Scan for the cell matching the given text and deliver its (x, y) coordinate at center. 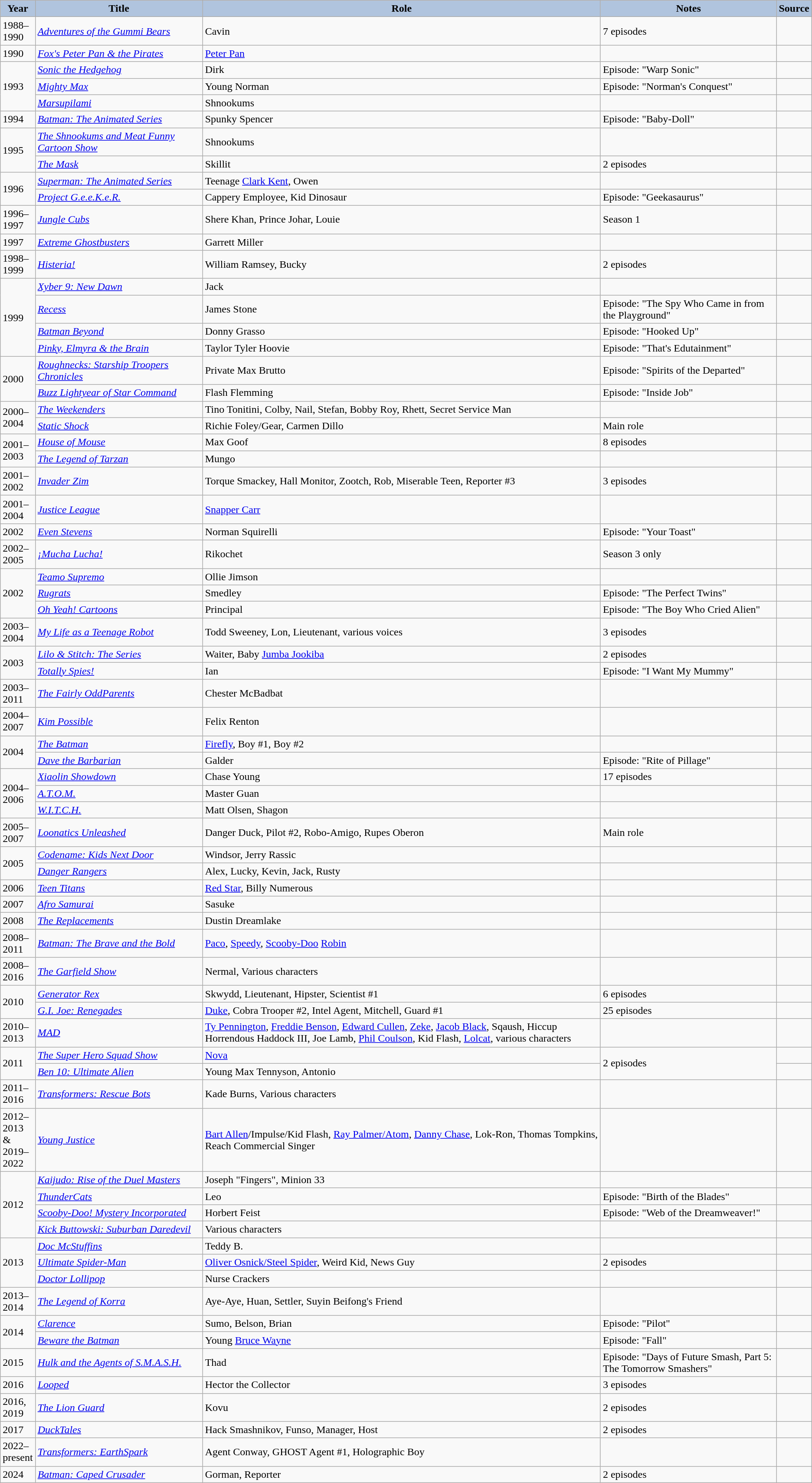
2011 (18, 1063)
Kade Burns, Various characters (402, 1094)
1988–1990 (18, 31)
The Fairly OddParents (119, 694)
The Mask (119, 164)
2004–2006 (18, 793)
Cavin (402, 31)
Tino Tonitini, Colby, Nail, Stefan, Bobby Roy, Rhett, Secret Service Man (402, 409)
2010–2013 (18, 1033)
Ben 10: Ultimate Alien (119, 1072)
Shere Khan, Prince Johar, Louie (402, 220)
Snapper Carr (402, 510)
A.T.O.M. (119, 793)
Skillit (402, 164)
The Shnookums and Meat Funny Cartoon Show (119, 141)
Danger Duck, Pilot #2, Robo-Amigo, Rupes Oberon (402, 832)
Gorman, Reporter (402, 1474)
Transformers: EarthSpark (119, 1452)
Episode: "Warp Sonic" (688, 70)
Garrett Miller (402, 242)
Dirk (402, 70)
W.I.T.C.H. (119, 810)
Dave the Barbarian (119, 760)
2014 (18, 1332)
Episode: "The Spy Who Came in from the Playground" (688, 309)
Recess (119, 309)
Batman: The Brave and the Bold (119, 944)
Codename: Kids Next Door (119, 855)
2011–2016 (18, 1094)
Episode: "Web of the Dreamweaver!" (688, 1213)
2002–2005 (18, 554)
Chase Young (402, 777)
Spunky Spencer (402, 119)
2013–2014 (18, 1301)
The Garfield Show (119, 971)
Torque Smackey, Hall Monitor, Zootch, Rob, Miserable Teen, Reporter #3 (402, 481)
Invader Zim (119, 481)
2005–2007 (18, 832)
Episode: "I Want My Mummy" (688, 671)
G.I. Joe: Renegades (119, 1010)
Doctor Lollipop (119, 1279)
Hulk and the Agents of S.M.A.S.H. (119, 1363)
Leo (402, 1196)
Superman: The Animated Series (119, 181)
Episode: "Birth of the Blades" (688, 1196)
Various characters (402, 1229)
Ian (402, 671)
17 episodes (688, 777)
Episode: "Norman's Conquest" (688, 86)
Extreme Ghostbusters (119, 242)
Static Shock (119, 426)
Kovu (402, 1407)
Waiter, Baby Jumba Jookiba (402, 654)
Season 1 (688, 220)
Nurse Crackers (402, 1279)
2010 (18, 1002)
2022–present (18, 1452)
Duke, Cobra Trooper #2, Intel Agent, Mitchell, Guard #1 (402, 1010)
My Life as a Teenage Robot (119, 632)
2001–2002 (18, 481)
Episode: "Fall" (688, 1340)
Flash Flemming (402, 393)
Buzz Lightyear of Star Command (119, 393)
Episode: "The Perfect Twins" (688, 593)
Nermal, Various characters (402, 971)
The Legend of Tarzan (119, 459)
Todd Sweeney, Lon, Lieutenant, various voices (402, 632)
Episode: "Hooked Up" (688, 332)
¡Mucha Lucha! (119, 554)
The Batman (119, 744)
Teamo Supremo (119, 577)
Lilo & Stitch: The Series (119, 654)
1998–1999 (18, 265)
Batman: Caped Crusader (119, 1474)
2003 (18, 663)
DuckTales (119, 1430)
Cappery Employee, Kid Dinosaur (402, 197)
Danger Rangers (119, 871)
Project G.e.e.K.e.R. (119, 197)
2016 (18, 1385)
8 episodes (688, 442)
Generator Rex (119, 994)
Xiaolin Showdown (119, 777)
Richie Foley/Gear, Carmen Dillo (402, 426)
Ollie Jimson (402, 577)
2000–2004 (18, 418)
Adventures of the Gummi Bears (119, 31)
Loonatics Unleashed (119, 832)
Windsor, Jerry Rassic (402, 855)
Master Guan (402, 793)
Joseph "Fingers", Minion 33 (402, 1180)
Marsupilami (119, 103)
Donny Grasso (402, 332)
2017 (18, 1430)
Xyber 9: New Dawn (119, 287)
2001–2004 (18, 510)
The Legend of Korra (119, 1301)
2001–2003 (18, 450)
Hector the Collector (402, 1385)
Beware the Batman (119, 1340)
Notes (688, 9)
Kaijudo: Rise of the Duel Masters (119, 1180)
Teen Titans (119, 888)
Felix Renton (402, 721)
1997 (18, 242)
2015 (18, 1363)
Thad (402, 1363)
The Replacements (119, 921)
Smedley (402, 593)
Episode: "Your Toast" (688, 532)
25 episodes (688, 1010)
Matt Olsen, Shagon (402, 810)
2006 (18, 888)
2008–2016 (18, 971)
Histeria! (119, 265)
1996–1997 (18, 220)
Mighty Max (119, 86)
Episode: "Spirits of the Departed" (688, 371)
Jack (402, 287)
Max Goof (402, 442)
1994 (18, 119)
Red Star, Billy Numerous (402, 888)
6 episodes (688, 994)
Episode: "That's Edutainment" (688, 348)
Scooby-Doo! Mystery Incorporated (119, 1213)
1996 (18, 189)
Episode: "Rite of Pillage" (688, 760)
Young Max Tennyson, Antonio (402, 1072)
Kim Possible (119, 721)
The Super Hero Squad Show (119, 1055)
Oh Yeah! Cartoons (119, 610)
Nova (402, 1055)
Paco, Speedy, Scooby-Doo Robin (402, 944)
Young Norman (402, 86)
Oliver Osnick/Steel Spider, Weird Kid, News Guy (402, 1263)
Norman Squirelli (402, 532)
Kick Buttowski: Suburban Daredevil (119, 1229)
Season 3 only (688, 554)
The Lion Guard (119, 1407)
Aye-Aye, Huan, Settler, Suyin Beifong's Friend (402, 1301)
Sasuke (402, 904)
Roughnecks: Starship Troopers Chronicles (119, 371)
Galder (402, 760)
2008–2011 (18, 944)
2008 (18, 921)
Hack Smashnikov, Funso, Manager, Host (402, 1430)
2024 (18, 1474)
Taylor Tyler Hoovie (402, 348)
Episode: "Days of Future Smash, Part 5: The Tomorrow Smashers" (688, 1363)
Episode: "The Boy Who Cried Alien" (688, 610)
2004 (18, 752)
Looped (119, 1385)
Role (402, 9)
The Weekenders (119, 409)
Chester McBadbat (402, 694)
1990 (18, 53)
Teenage Clark Kent, Owen (402, 181)
2003–2011 (18, 694)
Clarence (119, 1324)
Episode: "Baby-Doll" (688, 119)
Pinky, Elmyra & the Brain (119, 348)
Young Bruce Wayne (402, 1340)
1993 (18, 86)
Episode: "Pilot" (688, 1324)
House of Mouse (119, 442)
Rikochet (402, 554)
Firefly, Boy #1, Boy #2 (402, 744)
Jungle Cubs (119, 220)
Young Justice (119, 1140)
Batman Beyond (119, 332)
Horbert Feist (402, 1213)
2005 (18, 863)
Title (119, 9)
Even Stevens (119, 532)
Teddy B. (402, 1246)
Transformers: Rescue Bots (119, 1094)
Episode: "Inside Job" (688, 393)
MAD (119, 1033)
7 episodes (688, 31)
2012–2013 & 2019–2022 (18, 1140)
Batman: The Animated Series (119, 119)
Alex, Lucky, Kevin, Jack, Rusty (402, 871)
Sonic the Hedgehog (119, 70)
Doc McStuffins (119, 1246)
Source (794, 9)
1999 (18, 318)
Year (18, 9)
Fox's Peter Pan & the Pirates (119, 53)
Afro Samurai (119, 904)
Dustin Dreamlake (402, 921)
2007 (18, 904)
2003–2004 (18, 632)
Skwydd, Lieutenant, Hipster, Scientist #1 (402, 994)
2004–2007 (18, 721)
Totally Spies! (119, 671)
ThunderCats (119, 1196)
Peter Pan (402, 53)
William Ramsey, Bucky (402, 265)
Ultimate Spider-Man (119, 1263)
Private Max Brutto (402, 371)
2012 (18, 1204)
1995 (18, 150)
2000 (18, 378)
James Stone (402, 309)
Agent Conway, GHOST Agent #1, Holographic Boy (402, 1452)
2016, 2019 (18, 1407)
2013 (18, 1263)
Principal (402, 610)
Justice League (119, 510)
Bart Allen/Impulse/Kid Flash, Ray Palmer/Atom, Danny Chase, Lok-Ron, Thomas Tompkins, Reach Commercial Singer (402, 1140)
Episode: "Geekasaurus" (688, 197)
Mungo (402, 459)
Sumo, Belson, Brian (402, 1324)
Rugrats (119, 593)
